Pinpoint the cell where the given text exists, returning its [X, Y] midpoint coordinate. 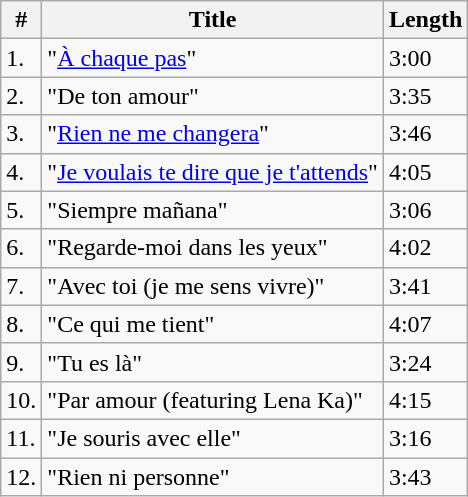
"Je voulais te dire que je t'attends" [213, 172]
6. [22, 248]
"Rien ne me changera" [213, 134]
Title [213, 20]
3:00 [425, 58]
3:46 [425, 134]
"Rien ni personne" [213, 477]
Length [425, 20]
5. [22, 210]
9. [22, 362]
11. [22, 438]
1. [22, 58]
2. [22, 96]
"Par amour (featuring Lena Ka)" [213, 400]
8. [22, 324]
"Ce qui me tient" [213, 324]
3:41 [425, 286]
3. [22, 134]
"Siempre mañana" [213, 210]
"De ton amour" [213, 96]
4:05 [425, 172]
4:02 [425, 248]
3:35 [425, 96]
"Avec toi (je me sens vivre)" [213, 286]
3:24 [425, 362]
3:16 [425, 438]
4. [22, 172]
12. [22, 477]
3:43 [425, 477]
7. [22, 286]
3:06 [425, 210]
4:07 [425, 324]
10. [22, 400]
"À chaque pas" [213, 58]
4:15 [425, 400]
"Regarde-moi dans les yeux" [213, 248]
"Je souris avec elle" [213, 438]
# [22, 20]
"Tu es là" [213, 362]
